Search for the cell housing the specified text and yield its [X, Y] center coordinate. 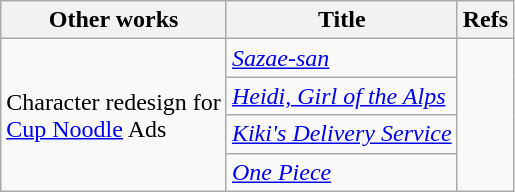
Kiki's Delivery Service [342, 134]
Title [342, 20]
Heidi, Girl of the Alps [342, 96]
Refs [485, 20]
One Piece [342, 172]
Other works [114, 20]
Sazae-san [342, 58]
Character redesign forCup Noodle Ads [114, 115]
